For the text-containing cell, return its midpoint in [X, Y] coordinate format. 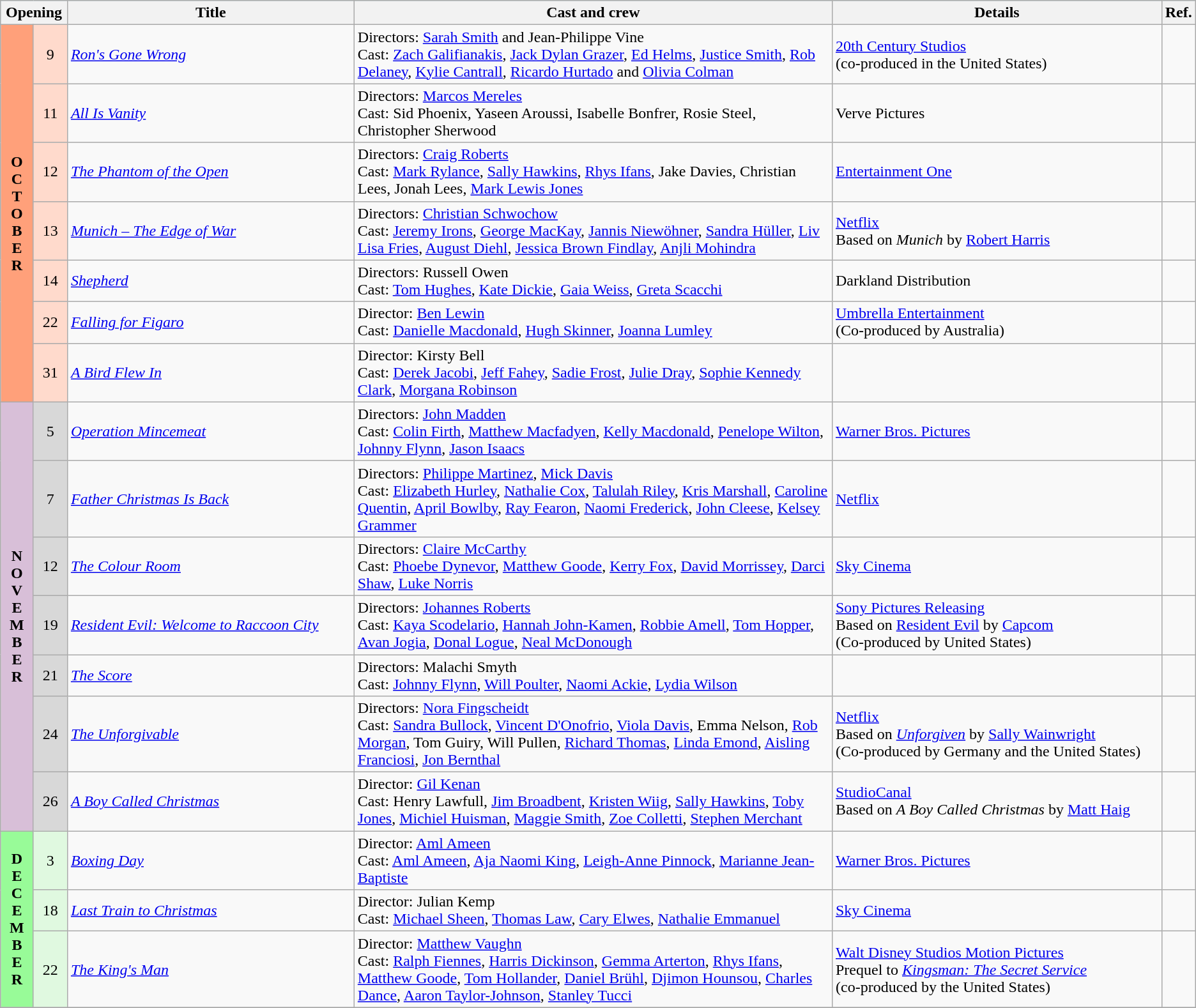
Directors: John Madden Cast: Colin Firth, Matthew Macfadyen, Kelly Macdonald, Penelope Wilton, Johnny Flynn, Jason Isaacs [593, 431]
Munich – The Edge of War [211, 231]
Darkland Distribution [997, 281]
Opening [34, 13]
5 [50, 431]
Shepherd [211, 281]
Umbrella Entertainment (Co-produced by Australia) [997, 322]
OCTOBER [17, 213]
Director: Ben Lewin Cast: Danielle Macdonald, Hugh Skinner, Joanna Lumley [593, 322]
A Bird Flew In [211, 372]
Sony Pictures Releasing Based on Resident Evil by Capcom (Co-produced by United States) [997, 625]
31 [50, 372]
Resident Evil: Welcome to Raccoon City [211, 625]
Walt Disney Studios Motion Pictures Prequel to Kingsman: The Secret Service (co-produced by the United States) [997, 970]
Boxing Day [211, 860]
DECEMBER [17, 919]
Netflix Based on Unforgiven by Sally Wainwright (Co-produced by Germany and the United States) [997, 735]
NOVEMBER [17, 616]
Directors: Craig Roberts Cast: Mark Rylance, Sally Hawkins, Rhys Ifans, Jake Davies, Christian Lees, Jonah Lees, Mark Lewis Jones [593, 172]
The Unforgivable [211, 735]
Directors: Malachi Smyth Cast: Johnny Flynn, Will Poulter, Naomi Ackie, Lydia Wilson [593, 675]
A Boy Called Christmas [211, 802]
StudioCanal Based on A Boy Called Christmas by Matt Haig [997, 802]
Ref. [1178, 13]
11 [50, 113]
All Is Vanity [211, 113]
Director: Julian Kemp Cast: Michael Sheen, Thomas Law, Cary Elwes, Nathalie Emmanuel [593, 911]
Netflix [997, 498]
Father Christmas Is Back [211, 498]
20th Century Studios(co-produced in the United States) [997, 54]
Verve Pictures [997, 113]
Director: Aml Ameen Cast: Aml Ameen, Aja Naomi King, Leigh-Anne Pinnock, Marianne Jean-Baptiste [593, 860]
18 [50, 911]
19 [50, 625]
The Phantom of the Open [211, 172]
Directors: Marcos MerelesCast: Sid Phoenix, Yaseen Aroussi, Isabelle Bonfrer, Rosie Steel, Christopher Sherwood [593, 113]
The Colour Room [211, 566]
Directors: Russell OwenCast: Tom Hughes, Kate Dickie, Gaia Weiss, Greta Scacchi [593, 281]
Details [997, 13]
3 [50, 860]
Operation Mincemeat [211, 431]
26 [50, 802]
Directors: Johannes Roberts Cast: Kaya Scodelario, Hannah John-Kamen, Robbie Amell, Tom Hopper, Avan Jogia, Donal Logue, Neal McDonough [593, 625]
Directors: Claire McCarthy Cast: Phoebe Dynevor, Matthew Goode, Kerry Fox, David Morrissey, Darci Shaw, Luke Norris [593, 566]
13 [50, 231]
Cast and crew [593, 13]
The Score [211, 675]
The King's Man [211, 970]
Netflix Based on Munich by Robert Harris [997, 231]
Last Train to Christmas [211, 911]
7 [50, 498]
9 [50, 54]
21 [50, 675]
Title [211, 13]
Falling for Figaro [211, 322]
Entertainment One [997, 172]
24 [50, 735]
14 [50, 281]
Ron's Gone Wrong [211, 54]
Director: Kirsty Bell Cast: Derek Jacobi, Jeff Fahey, Sadie Frost, Julie Dray, Sophie Kennedy Clark, Morgana Robinson [593, 372]
